Find where the given text appears and provide that cell's center as (x, y) coordinate. 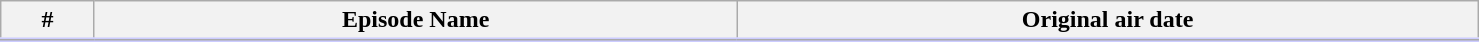
# (48, 21)
Original air date (1108, 21)
Episode Name (416, 21)
